Scan for the cell matching the given text and deliver its (x, y) coordinate at center. 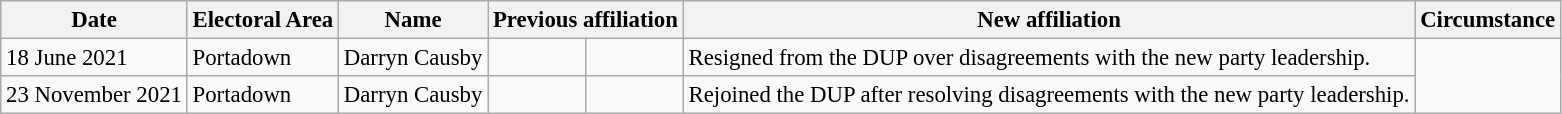
Rejoined the DUP after resolving disagreements with the new party leadership. (1049, 95)
Circumstance (1488, 20)
18 June 2021 (94, 58)
Resigned from the DUP over disagreements with the new party leadership. (1049, 58)
Name (412, 20)
Previous affiliation (586, 20)
Electoral Area (262, 20)
Date (94, 20)
23 November 2021 (94, 95)
New affiliation (1049, 20)
